Extract the (X, Y) coordinate from the center of the cell holding the provided text.  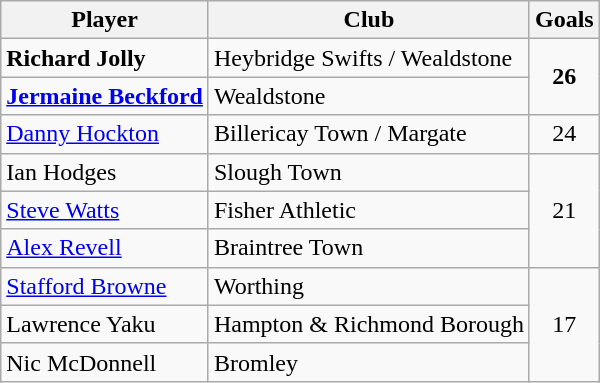
Braintree Town (368, 248)
Worthing (368, 286)
Ian Hodges (105, 172)
Slough Town (368, 172)
Bromley (368, 362)
Stafford Browne (105, 286)
17 (564, 324)
Heybridge Swifts / Wealdstone (368, 58)
Nic McDonnell (105, 362)
Steve Watts (105, 210)
26 (564, 77)
Lawrence Yaku (105, 324)
Danny Hockton (105, 134)
Richard Jolly (105, 58)
Player (105, 20)
Wealdstone (368, 96)
Jermaine Beckford (105, 96)
Goals (564, 20)
Hampton & Richmond Borough (368, 324)
Alex Revell (105, 248)
Billericay Town / Margate (368, 134)
21 (564, 210)
24 (564, 134)
Fisher Athletic (368, 210)
Club (368, 20)
